Capture the cell that displays the provided text and extract its [X, Y] central coordinate. 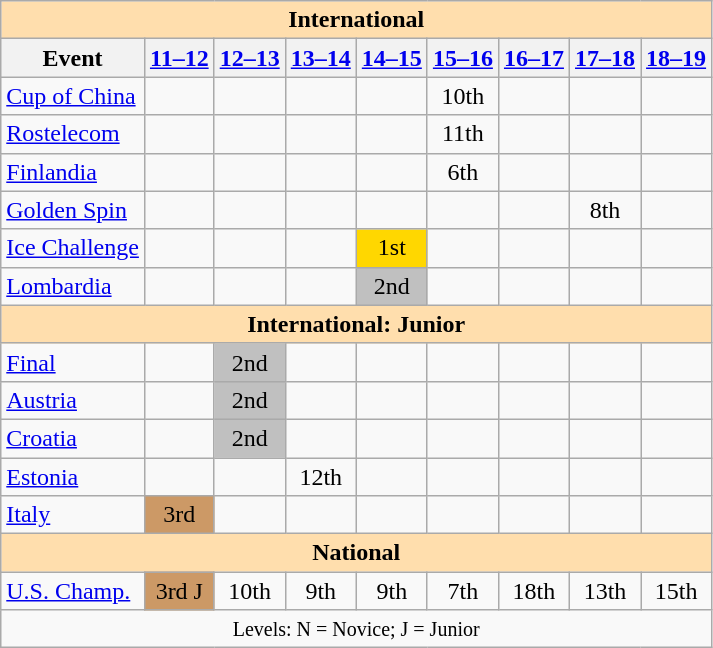
12th [320, 477]
International [356, 20]
7th [462, 591]
Rostelecom [73, 134]
Finlandia [73, 172]
Lombardia [73, 286]
Levels: N = Novice; J = Junior [356, 629]
International: Junior [356, 324]
Italy [73, 515]
Event [73, 58]
1st [392, 248]
17–18 [604, 58]
16–17 [534, 58]
13th [604, 591]
13–14 [320, 58]
6th [462, 172]
11–12 [179, 58]
14–15 [392, 58]
8th [604, 210]
Final [73, 362]
Estonia [73, 477]
11th [462, 134]
15th [676, 591]
3rd J [179, 591]
18–19 [676, 58]
Golden Spin [73, 210]
U.S. Champ. [73, 591]
Cup of China [73, 96]
18th [534, 591]
Austria [73, 400]
3rd [179, 515]
15–16 [462, 58]
National [356, 553]
Ice Challenge [73, 248]
Croatia [73, 438]
12–13 [250, 58]
